From the cell containing the given text, extract its center point as [x, y] coordinate. 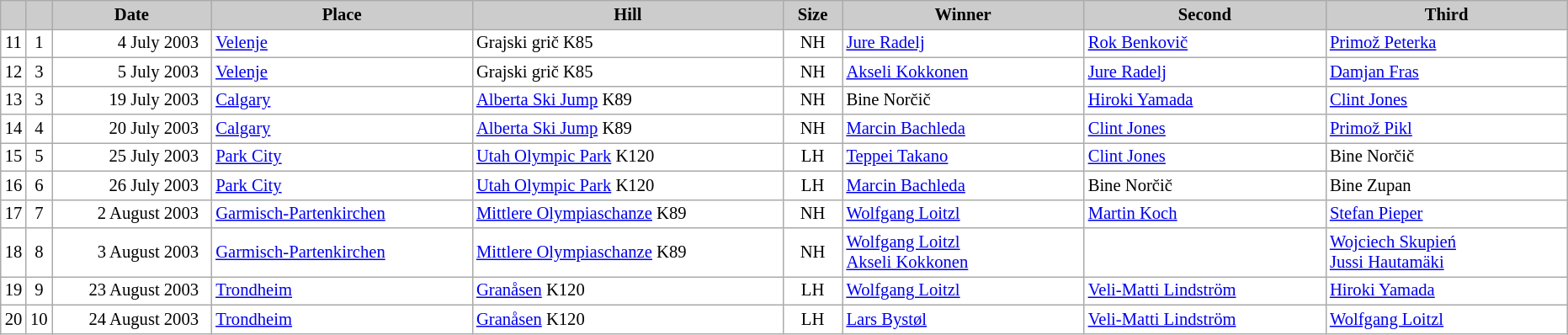
Wolfgang Loitzl Akseli Kokkonen [963, 252]
6 [39, 185]
5 July 2003 [132, 72]
10 [39, 319]
14 [13, 129]
12 [13, 72]
Damjan Fras [1446, 72]
3 August 2003 [132, 252]
Rok Benkovič [1205, 43]
1 [39, 43]
Place [342, 14]
17 [13, 214]
Lars Bystøl [963, 319]
4 [39, 129]
9 [39, 290]
Hill [628, 14]
Teppei Takano [963, 157]
Date [132, 14]
Third [1446, 14]
13 [13, 100]
19 [13, 290]
Winner [963, 14]
Primož Peterka [1446, 43]
Martin Koch [1205, 214]
Primož Pikl [1446, 129]
Akseli Kokkonen [963, 72]
15 [13, 157]
Wojciech Skupień Jussi Hautamäki [1446, 252]
26 July 2003 [132, 185]
7 [39, 214]
23 August 2003 [132, 290]
Stefan Pieper [1446, 214]
19 July 2003 [132, 100]
20 July 2003 [132, 129]
11 [13, 43]
2 August 2003 [132, 214]
Size [813, 14]
18 [13, 252]
Second [1205, 14]
5 [39, 157]
4 July 2003 [132, 43]
24 August 2003 [132, 319]
16 [13, 185]
8 [39, 252]
Bine Zupan [1446, 185]
25 July 2003 [132, 157]
20 [13, 319]
